Return the [X, Y] coordinate for the center point of the cell that contains the specified text.  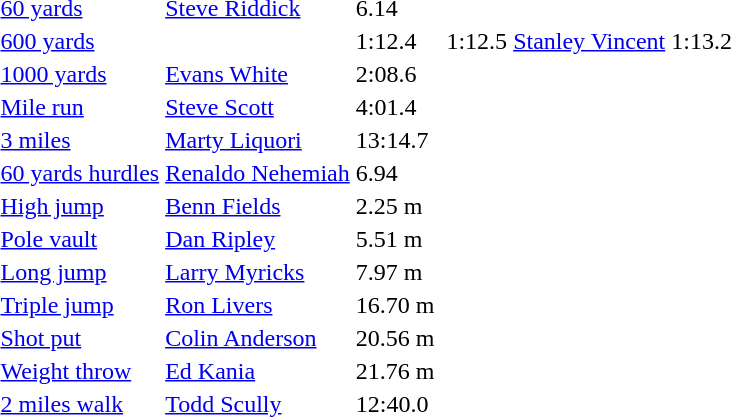
Ron Livers [258, 305]
2:08.6 [395, 74]
Renaldo Nehemiah [258, 173]
20.56 m [395, 338]
16.70 m [395, 305]
2.25 m [395, 206]
Dan Ripley [258, 239]
6.94 [395, 173]
Colin Anderson [258, 338]
1:12.5 [477, 41]
Marty Liquori [258, 140]
Benn Fields [258, 206]
1:12.4 [395, 41]
Stanley Vincent [590, 41]
21.76 m [395, 371]
Ed Kania [258, 371]
Larry Myricks [258, 272]
13:14.7 [395, 140]
Evans White [258, 74]
Steve Scott [258, 107]
4:01.4 [395, 107]
5.51 m [395, 239]
7.97 m [395, 272]
